Locate the cell with the specified text and output its (X, Y) center coordinate. 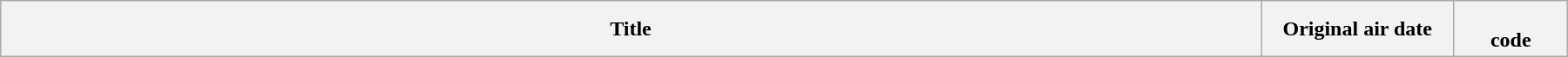
code (1511, 29)
Original air date (1357, 29)
Title (631, 29)
